Locate the cell with the specified text and output its (X, Y) center coordinate. 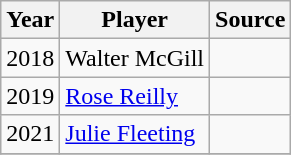
Julie Fleeting (135, 134)
Source (250, 20)
2018 (30, 58)
Year (30, 20)
Rose Reilly (135, 96)
2021 (30, 134)
2019 (30, 96)
Walter McGill (135, 58)
Player (135, 20)
